Provide the (X, Y) coordinate of the cell's center where the given text is located.  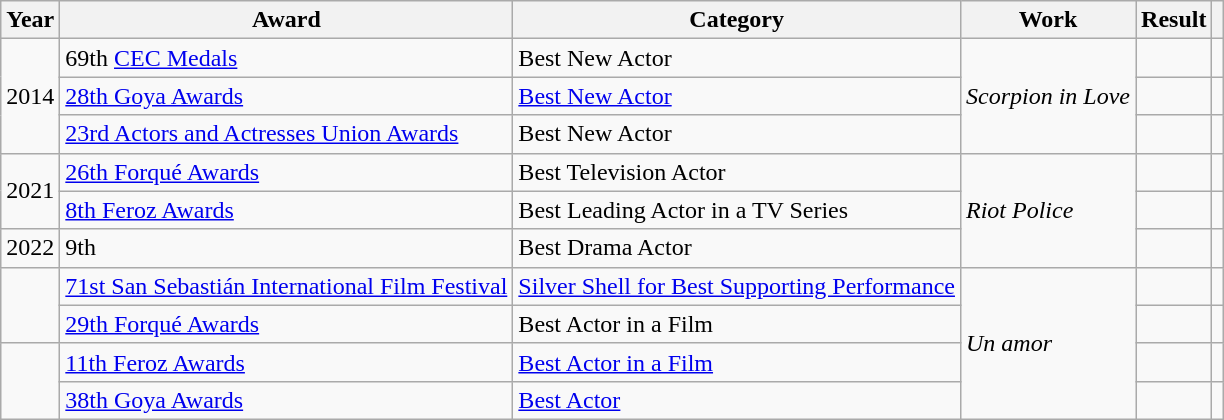
9th (286, 248)
Silver Shell for Best Supporting Performance (737, 286)
Best Television Actor (737, 172)
Year (30, 20)
Best Drama Actor (737, 248)
Result (1174, 20)
Category (737, 20)
2021 (30, 191)
26th Forqué Awards (286, 172)
Best Leading Actor in a TV Series (737, 210)
71st San Sebastián International Film Festival (286, 286)
29th Forqué Awards (286, 324)
23rd Actors and Actresses Union Awards (286, 134)
Riot Police (1048, 210)
8th Feroz Awards (286, 210)
2022 (30, 248)
Award (286, 20)
Best Actor (737, 400)
Un amor (1048, 343)
69th CEC Medals (286, 58)
Scorpion in Love (1048, 96)
2014 (30, 96)
28th Goya Awards (286, 96)
Work (1048, 20)
11th Feroz Awards (286, 362)
38th Goya Awards (286, 400)
